Pinpoint the cell where the given text exists, returning its (x, y) midpoint coordinate. 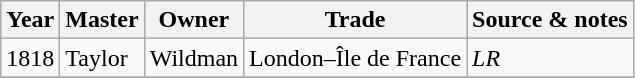
Owner (194, 20)
Year (30, 20)
Wildman (194, 58)
Source & notes (550, 20)
Taylor (102, 58)
LR (550, 58)
1818 (30, 58)
Master (102, 20)
London–Île de France (356, 58)
Trade (356, 20)
